Search for the cell housing the specified text and yield its [x, y] center coordinate. 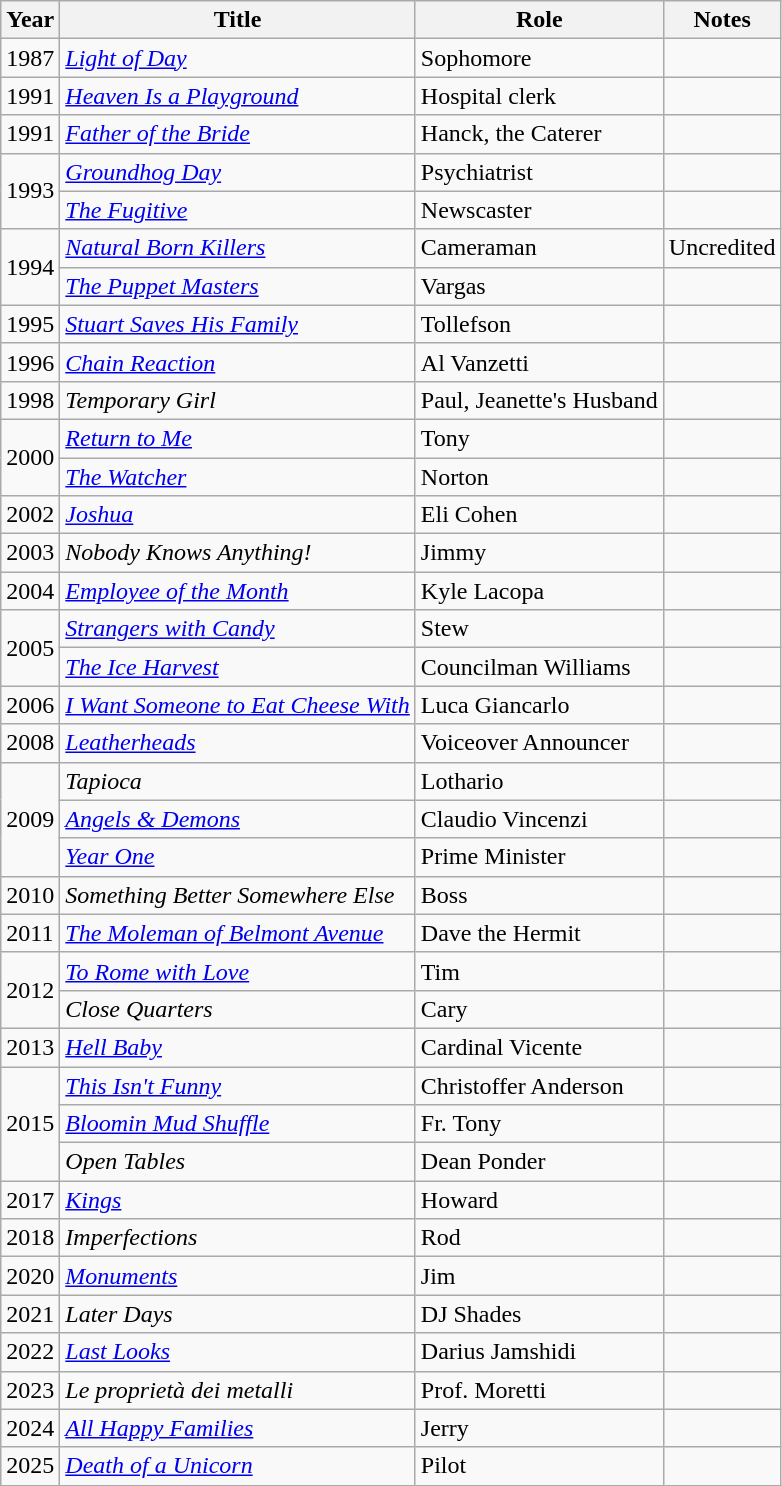
Role [539, 20]
Jerry [539, 1428]
Christoffer Anderson [539, 1085]
Heaven Is a Playground [238, 96]
2011 [30, 933]
This Isn't Funny [238, 1085]
I Want Someone to Eat Cheese With [238, 705]
Pilot [539, 1466]
Nobody Knows Anything! [238, 553]
2020 [30, 1276]
Dave the Hermit [539, 933]
Angels & Demons [238, 819]
Luca Giancarlo [539, 705]
Prime Minister [539, 857]
Vargas [539, 286]
Last Looks [238, 1352]
Father of the Bride [238, 134]
Kings [238, 1200]
2003 [30, 553]
Councilman Williams [539, 667]
Strangers with Candy [238, 629]
Cardinal Vicente [539, 1047]
Psychiatrist [539, 172]
Open Tables [238, 1162]
Hanck, the Caterer [539, 134]
Natural Born Killers [238, 248]
2002 [30, 515]
Al Vanzetti [539, 362]
Later Days [238, 1314]
Paul, Jeanette's Husband [539, 400]
Joshua [238, 515]
1996 [30, 362]
Jim [539, 1276]
2010 [30, 895]
Temporary Girl [238, 400]
Voiceover Announcer [539, 743]
Groundhog Day [238, 172]
Fr. Tony [539, 1124]
2025 [30, 1466]
2017 [30, 1200]
Kyle Lacopa [539, 591]
2009 [30, 819]
Chain Reaction [238, 362]
Death of a Unicorn [238, 1466]
1995 [30, 324]
Eli Cohen [539, 515]
Monuments [238, 1276]
Tollefson [539, 324]
Something Better Somewhere Else [238, 895]
The Watcher [238, 477]
Tim [539, 971]
Hell Baby [238, 1047]
Newscaster [539, 210]
Dean Ponder [539, 1162]
Norton [539, 477]
Cary [539, 1009]
To Rome with Love [238, 971]
The Moleman of Belmont Avenue [238, 933]
1993 [30, 191]
Rod [539, 1238]
Claudio Vincenzi [539, 819]
The Ice Harvest [238, 667]
2008 [30, 743]
Jimmy [539, 553]
2005 [30, 648]
2018 [30, 1238]
Title [238, 20]
Stew [539, 629]
All Happy Families [238, 1428]
Le proprietà dei metalli [238, 1390]
Howard [539, 1200]
Boss [539, 895]
Lothario [539, 781]
Imperfections [238, 1238]
Hospital clerk [539, 96]
Year One [238, 857]
Uncredited [722, 248]
2000 [30, 457]
1994 [30, 267]
1998 [30, 400]
2013 [30, 1047]
Tony [539, 438]
2006 [30, 705]
Prof. Moretti [539, 1390]
Darius Jamshidi [539, 1352]
2024 [30, 1428]
DJ Shades [539, 1314]
Leatherheads [238, 743]
2012 [30, 990]
2015 [30, 1123]
Notes [722, 20]
1987 [30, 58]
2004 [30, 591]
Employee of the Month [238, 591]
2021 [30, 1314]
Tapioca [238, 781]
Stuart Saves His Family [238, 324]
Light of Day [238, 58]
Bloomin Mud Shuffle [238, 1124]
Cameraman [539, 248]
2022 [30, 1352]
The Puppet Masters [238, 286]
Year [30, 20]
Sophomore [539, 58]
2023 [30, 1390]
Close Quarters [238, 1009]
Return to Me [238, 438]
The Fugitive [238, 210]
